Scan for the cell matching the given text and deliver its [X, Y] coordinate at center. 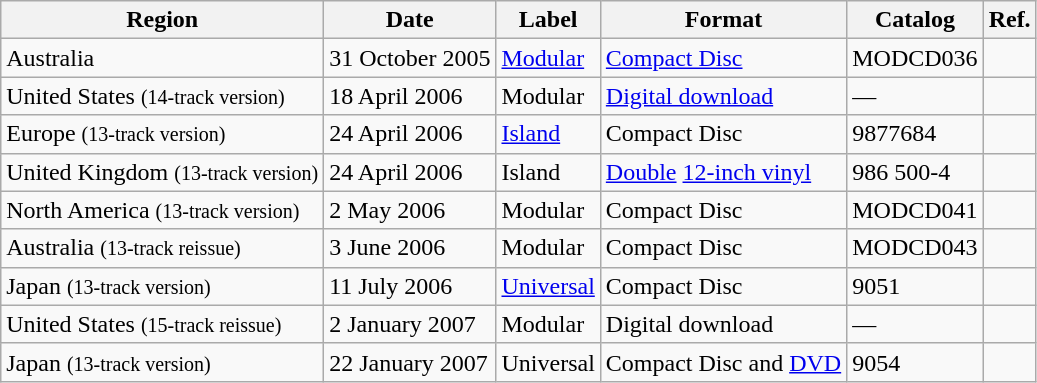
North America (13-track version) [162, 210]
9051 [915, 286]
Label [548, 20]
MODCD043 [915, 248]
United Kingdom (13-track version) [162, 172]
9877684 [915, 134]
Double 12-inch vinyl [723, 172]
Region [162, 20]
Catalog [915, 20]
Ref. [1010, 20]
Australia [162, 58]
Format [723, 20]
3 June 2006 [410, 248]
9054 [915, 362]
11 July 2006 [410, 286]
Australia (13-track reissue) [162, 248]
18 April 2006 [410, 96]
United States (15-track reissue) [162, 324]
22 January 2007 [410, 362]
2 January 2007 [410, 324]
United States (14-track version) [162, 96]
31 October 2005 [410, 58]
Europe (13-track version) [162, 134]
MODCD036 [915, 58]
MODCD041 [915, 210]
Compact Disc and DVD [723, 362]
2 May 2006 [410, 210]
986 500-4 [915, 172]
Date [410, 20]
